Detect which cell encompasses the target text, then output its (x, y) center coordinate. 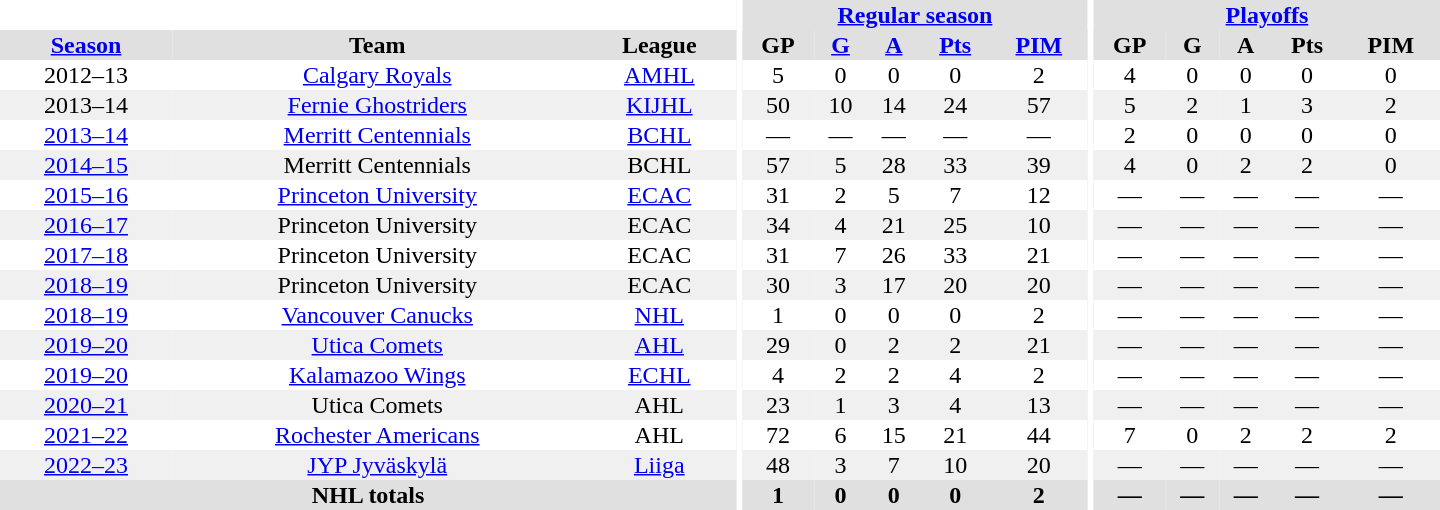
30 (778, 285)
23 (778, 405)
12 (1039, 195)
39 (1039, 165)
48 (778, 465)
34 (778, 225)
Season (86, 45)
72 (778, 435)
League (660, 45)
Calgary Royals (378, 75)
Kalamazoo Wings (378, 375)
2022–23 (86, 465)
14 (894, 105)
KIJHL (660, 105)
AMHL (660, 75)
44 (1039, 435)
Fernie Ghostriders (378, 105)
2017–18 (86, 255)
13 (1039, 405)
6 (840, 435)
17 (894, 285)
NHL (660, 315)
15 (894, 435)
2012–13 (86, 75)
28 (894, 165)
29 (778, 345)
2016–17 (86, 225)
Playoffs (1267, 15)
2015–16 (86, 195)
2020–21 (86, 405)
JYP Jyväskylä (378, 465)
26 (894, 255)
24 (956, 105)
2014–15 (86, 165)
Rochester Americans (378, 435)
Regular season (915, 15)
2021–22 (86, 435)
Liiga (660, 465)
Team (378, 45)
ECHL (660, 375)
NHL totals (368, 495)
Vancouver Canucks (378, 315)
50 (778, 105)
25 (956, 225)
